From the cell containing the given text, extract its center point as (x, y) coordinate. 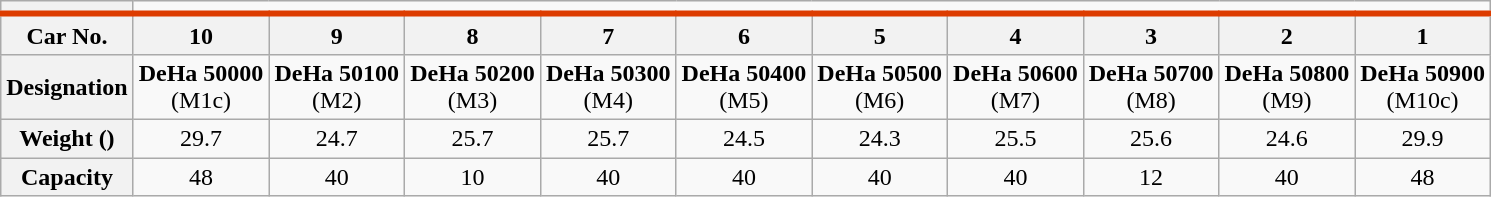
9 (337, 34)
12 (1151, 177)
Weight () (67, 138)
DeHa 50500(M6) (880, 86)
8 (473, 34)
6 (744, 34)
Designation (67, 86)
25.6 (1151, 138)
DeHa 50000(M1c) (201, 86)
1 (1423, 34)
2 (1287, 34)
DeHa 50300(M4) (608, 86)
25.5 (1016, 138)
DeHa 50700(M8) (1151, 86)
Capacity (67, 177)
DeHa 50900(M10c) (1423, 86)
DeHa 50800(M9) (1287, 86)
3 (1151, 34)
DeHa 50200(M3) (473, 86)
5 (880, 34)
24.6 (1287, 138)
29.9 (1423, 138)
DeHa 50600(M7) (1016, 86)
29.7 (201, 138)
DeHa 50400(M5) (744, 86)
24.3 (880, 138)
DeHa 50100(M2) (337, 86)
24.5 (744, 138)
4 (1016, 34)
Car No. (67, 34)
24.7 (337, 138)
7 (608, 34)
